Pinpoint the cell where the given text exists, returning its (x, y) midpoint coordinate. 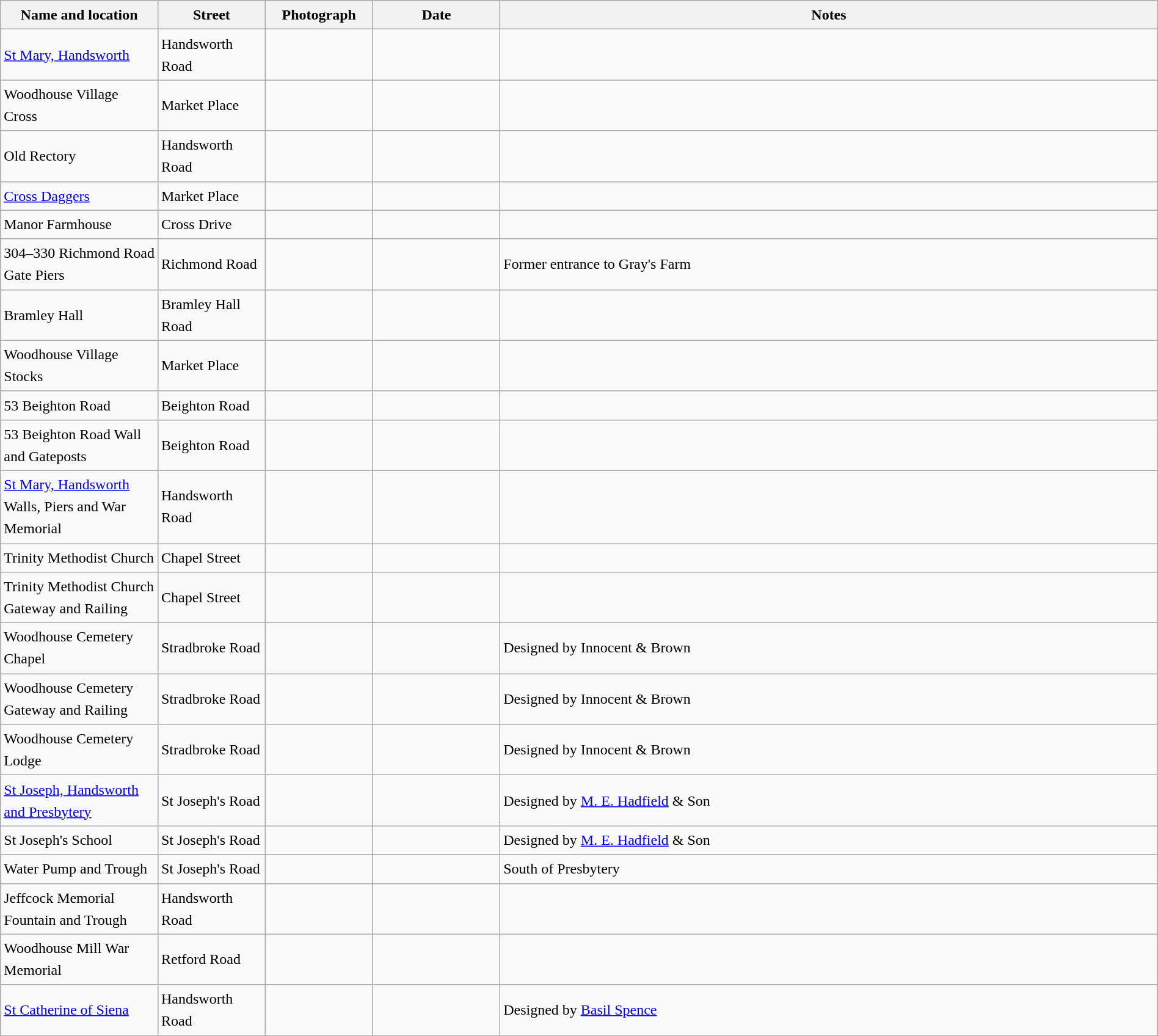
Woodhouse Cemetery Chapel (79, 649)
Date (436, 15)
Street (211, 15)
304–330 Richmond Road Gate Piers (79, 264)
Manor Farmhouse (79, 225)
Water Pump and Trough (79, 869)
Notes (829, 15)
St Catherine of Siena (79, 1010)
South of Presbytery (829, 869)
St Joseph's School (79, 841)
Cross Drive (211, 225)
Photograph (319, 15)
St Mary, Handsworth (79, 55)
Cross Daggers (79, 195)
Bramley Hall (79, 315)
Woodhouse Cemetery Lodge (79, 750)
St Mary, Handsworth Walls, Piers and War Memorial (79, 507)
Woodhouse Cemetery Gateway and Railing (79, 699)
Designed by Basil Spence (829, 1010)
Woodhouse Village Stocks (79, 365)
Retford Road (211, 959)
Jeffcock Memorial Fountain and Trough (79, 909)
Trinity Methodist Church (79, 558)
Trinity Methodist Church Gateway and Railing (79, 597)
53 Beighton Road (79, 406)
53 Beighton Road Wall and Gateposts (79, 445)
Name and location (79, 15)
Bramley Hall Road (211, 315)
Former entrance to Gray's Farm (829, 264)
Woodhouse Village Cross (79, 105)
Richmond Road (211, 264)
St Joseph, Handsworth and Presbytery (79, 800)
Woodhouse Mill War Memorial (79, 959)
Old Rectory (79, 156)
